Pinpoint the cell where the given text exists, returning its [x, y] midpoint coordinate. 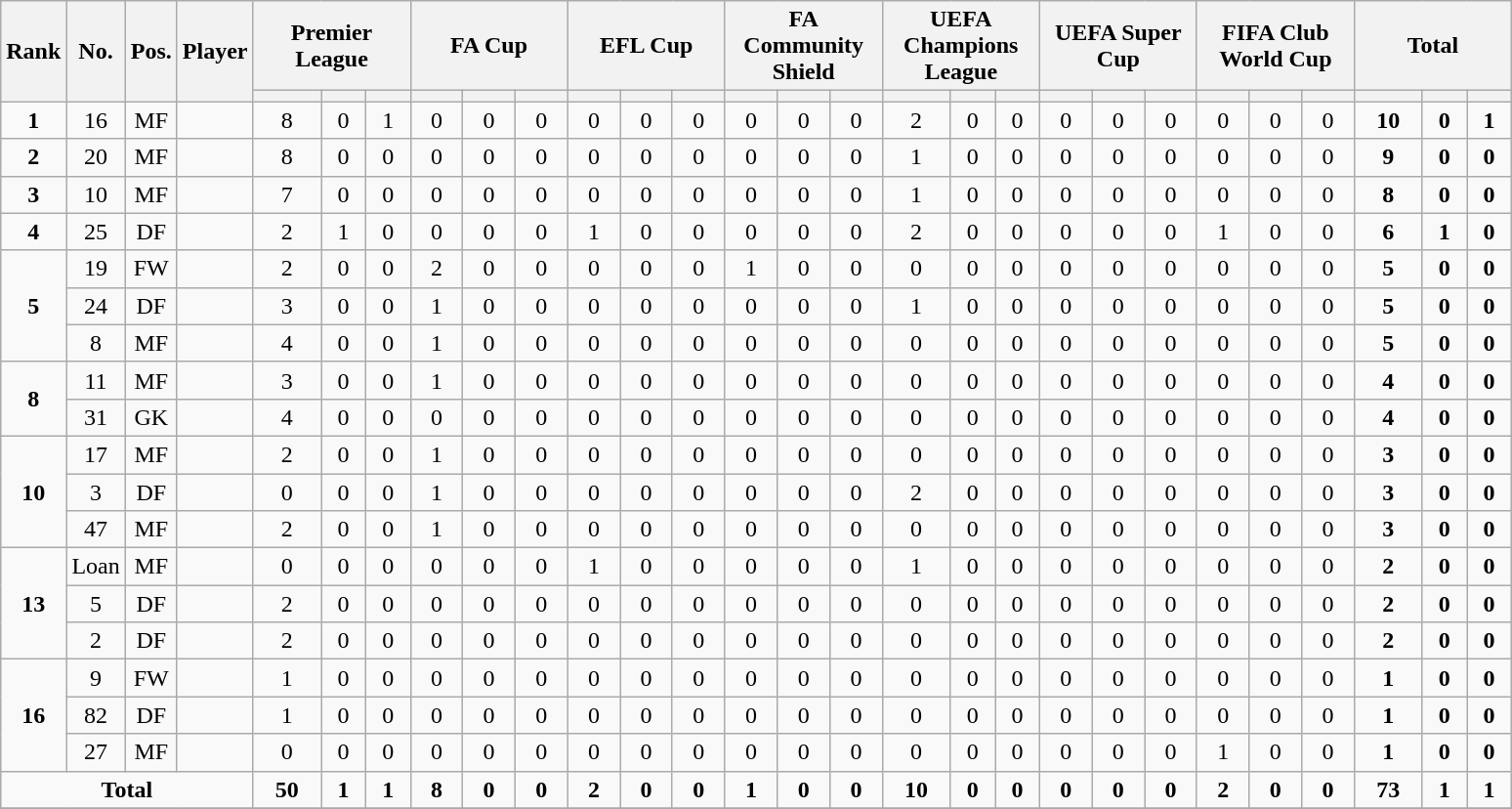
7 [287, 194]
11 [96, 380]
24 [96, 306]
Loan [96, 567]
EFL Cup [647, 46]
Rank [33, 51]
25 [96, 232]
FA Community Shield [803, 46]
Pos. [150, 51]
Premier League [332, 46]
FIFA Club World Cup [1276, 46]
FA Cup [488, 46]
20 [96, 157]
73 [1388, 789]
UEFA Champions League [961, 46]
82 [96, 715]
UEFA Super Cup [1117, 46]
19 [96, 269]
No. [96, 51]
50 [287, 789]
47 [96, 530]
31 [96, 417]
17 [96, 454]
13 [33, 604]
27 [96, 752]
Player [215, 51]
GK [150, 417]
6 [1388, 232]
